Locate the cell with the specified text and output its [X, Y] center coordinate. 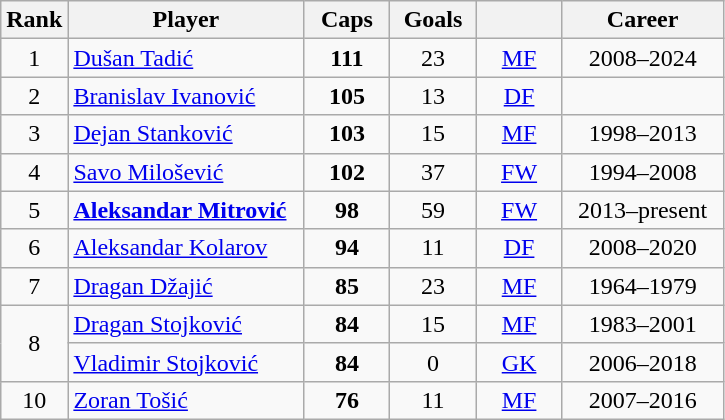
Zoran Tošić [186, 400]
GK [519, 362]
Career [642, 20]
2008–2020 [642, 248]
76 [347, 400]
1 [34, 58]
10 [34, 400]
2006–2018 [642, 362]
7 [34, 286]
Caps [347, 20]
Aleksandar Mitrović [186, 210]
Rank [34, 20]
Goals [433, 20]
3 [34, 134]
1998–2013 [642, 134]
Aleksandar Kolarov [186, 248]
Dejan Stanković [186, 134]
Savo Milošević [186, 172]
2013–present [642, 210]
94 [347, 248]
98 [347, 210]
103 [347, 134]
13 [433, 96]
2 [34, 96]
85 [347, 286]
5 [34, 210]
Player [186, 20]
59 [433, 210]
105 [347, 96]
1983–2001 [642, 324]
0 [433, 362]
1994–2008 [642, 172]
Dragan Stojković [186, 324]
Branislav Ivanović [186, 96]
8 [34, 343]
2007–2016 [642, 400]
Vladimir Stojković [186, 362]
102 [347, 172]
4 [34, 172]
1964–1979 [642, 286]
111 [347, 58]
37 [433, 172]
6 [34, 248]
Dušan Tadić [186, 58]
2008–2024 [642, 58]
Dragan Džajić [186, 286]
